Provide the (X, Y) coordinate of the cell's center where the given text is located.  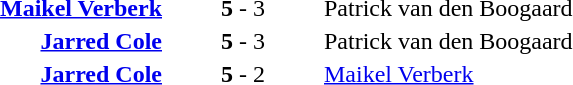
5 - 3 (242, 41)
